Find where the given text appears and provide that cell's center as [x, y] coordinate. 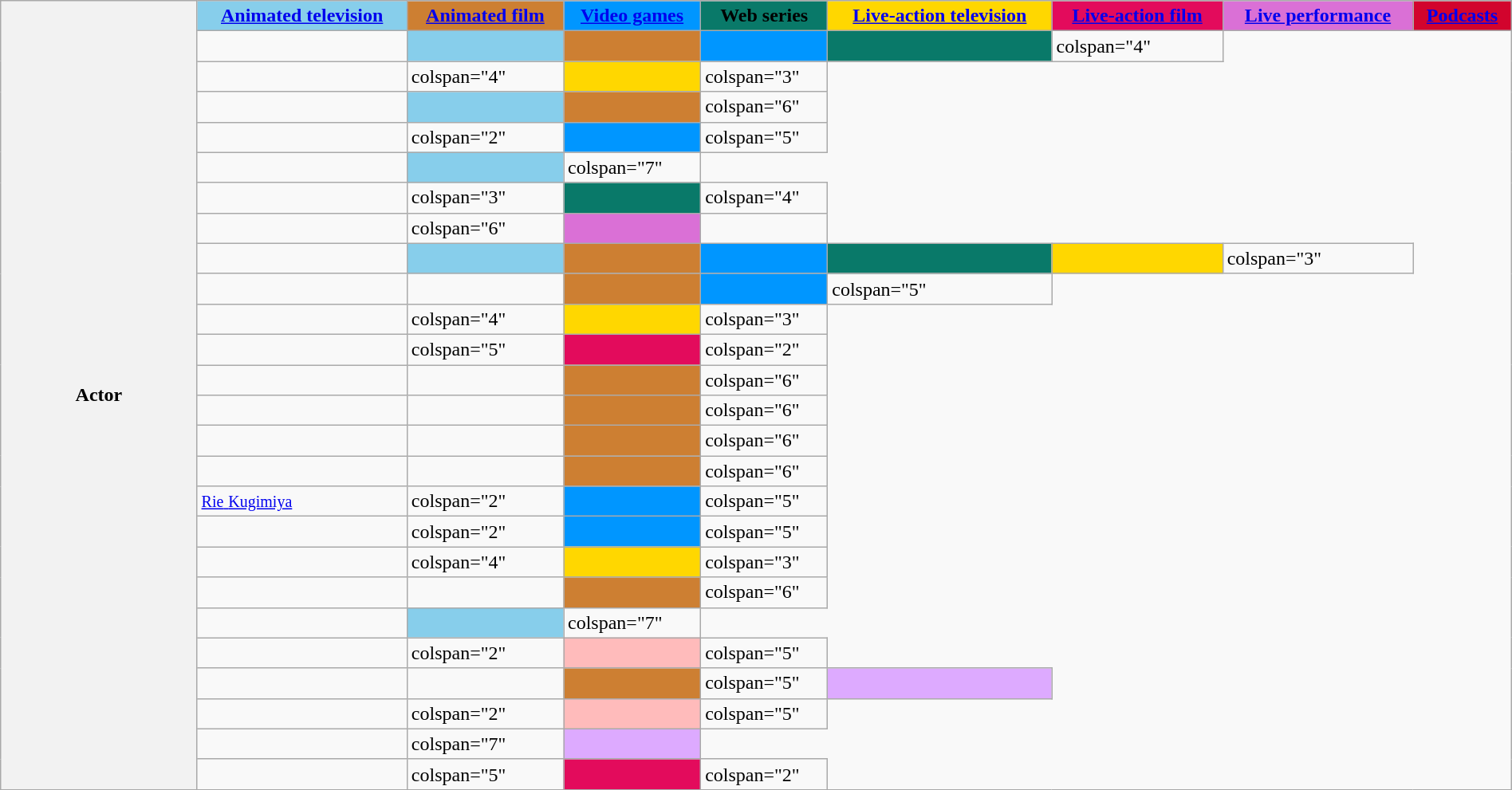
Rie Kugimiya [301, 501]
Video games [632, 16]
Live performance [1317, 16]
Animated television [301, 16]
Animated film [485, 16]
Web series [764, 16]
Live-action film [1137, 16]
Actor [99, 395]
Podcasts [1463, 16]
Live-action television [939, 16]
